Extract the [x, y] coordinate from the center of the cell holding the provided text.  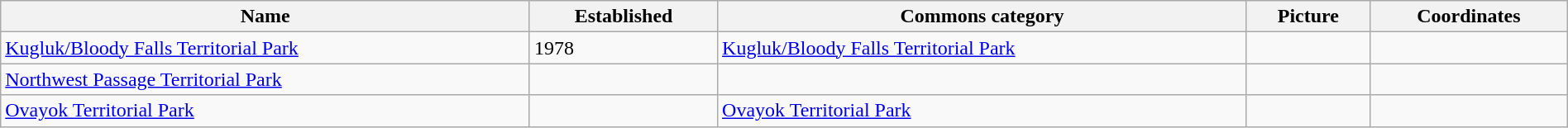
1978 [624, 48]
Northwest Passage Territorial Park [265, 79]
Picture [1308, 17]
Name [265, 17]
Coordinates [1469, 17]
Established [624, 17]
Commons category [982, 17]
